Detect which cell encompasses the target text, then output its [X, Y] center coordinate. 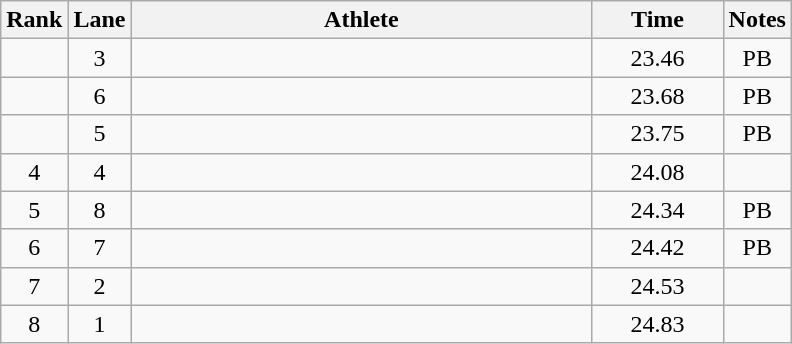
24.53 [658, 286]
Athlete [362, 20]
Time [658, 20]
Rank [34, 20]
24.08 [658, 172]
24.83 [658, 324]
24.34 [658, 210]
Lane [100, 20]
23.46 [658, 58]
2 [100, 286]
24.42 [658, 248]
23.68 [658, 96]
23.75 [658, 134]
3 [100, 58]
1 [100, 324]
Notes [757, 20]
